Extract the [X, Y] coordinate from the center of the cell holding the provided text.  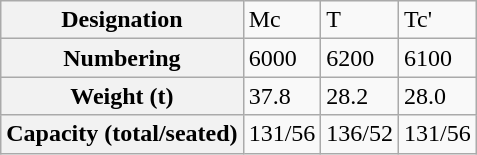
6200 [360, 58]
28.2 [360, 96]
136/52 [360, 134]
6000 [282, 58]
Designation [122, 20]
Capacity (total/seated) [122, 134]
Mc [282, 20]
T [360, 20]
28.0 [438, 96]
37.8 [282, 96]
6100 [438, 58]
Tc' [438, 20]
Weight (t) [122, 96]
Numbering [122, 58]
